Extract the (X, Y) coordinate from the center of the cell holding the provided text.  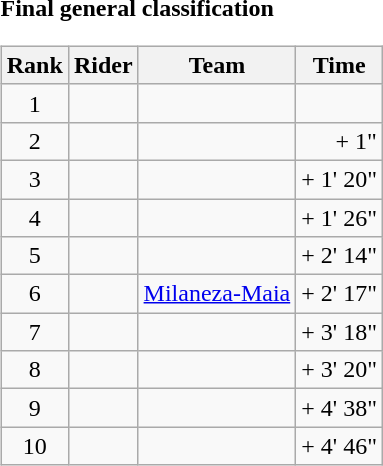
1 (34, 103)
+ 4' 46" (340, 446)
Rider (103, 65)
+ 4' 38" (340, 408)
5 (34, 256)
Team (217, 65)
Rank (34, 65)
10 (34, 446)
Time (340, 65)
+ 3' 20" (340, 370)
2 (34, 141)
+ 1' 20" (340, 179)
3 (34, 179)
7 (34, 332)
9 (34, 408)
4 (34, 217)
+ 1" (340, 141)
+ 3' 18" (340, 332)
Milaneza-Maia (217, 294)
+ 2' 14" (340, 256)
6 (34, 294)
+ 2' 17" (340, 294)
8 (34, 370)
+ 1' 26" (340, 217)
